Detect which cell encompasses the target text, then output its [x, y] center coordinate. 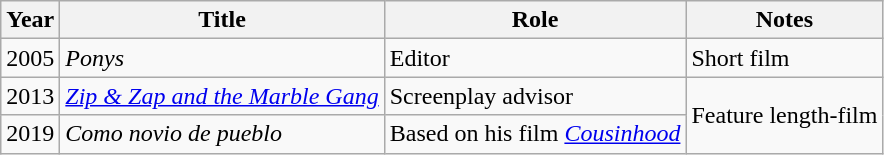
Zip & Zap and the Marble Gang [222, 96]
Notes [784, 20]
Title [222, 20]
Ponys [222, 58]
Year [30, 20]
Role [535, 20]
2005 [30, 58]
Feature length-film [784, 115]
Short film [784, 58]
Como novio de pueblo [222, 134]
2013 [30, 96]
Based on his film Cousinhood [535, 134]
Editor [535, 58]
Screenplay advisor [535, 96]
2019 [30, 134]
